Detect which cell encompasses the target text, then output its [X, Y] center coordinate. 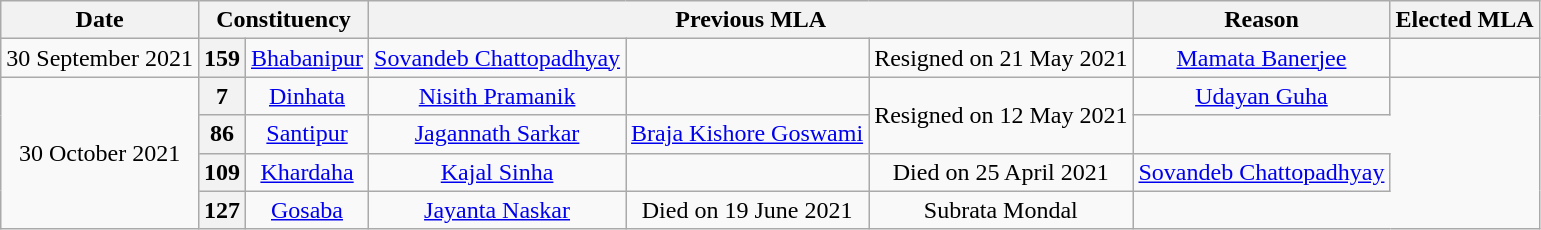
Mamata Banerjee [1262, 58]
Died on 25 April 2021 [1001, 172]
86 [222, 134]
30 September 2021 [100, 58]
Resigned on 12 May 2021 [1001, 115]
Braja Kishore Goswami [748, 134]
Subrata Mondal [1001, 210]
Bhabanipur [308, 58]
Jayanta Naskar [498, 210]
30 October 2021 [100, 153]
Elected MLA [1464, 20]
127 [222, 210]
Udayan Guha [1262, 96]
7 [222, 96]
Resigned on 21 May 2021 [1001, 58]
Gosaba [308, 210]
Dinhata [308, 96]
109 [222, 172]
Constituency [283, 20]
Nisith Pramanik [498, 96]
Died on 19 June 2021 [748, 210]
Date [100, 20]
Khardaha [308, 172]
Previous MLA [751, 20]
Santipur [308, 134]
Kajal Sinha [498, 172]
Jagannath Sarkar [498, 134]
159 [222, 58]
Reason [1262, 20]
